Determine the [X, Y] coordinate at the center of the cell enclosing the given text.  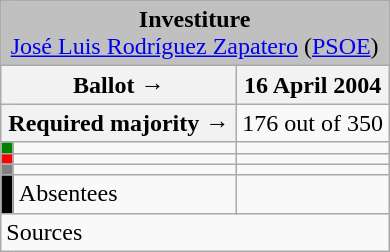
16 April 2004 [313, 85]
Required majority → [119, 123]
InvestitureJosé Luis Rodríguez Zapatero (PSOE) [195, 34]
Ballot → [119, 85]
176 out of 350 [313, 123]
Absentees [125, 194]
Sources [195, 232]
